Output the (x, y) coordinate of the center of the cell containing the given text.  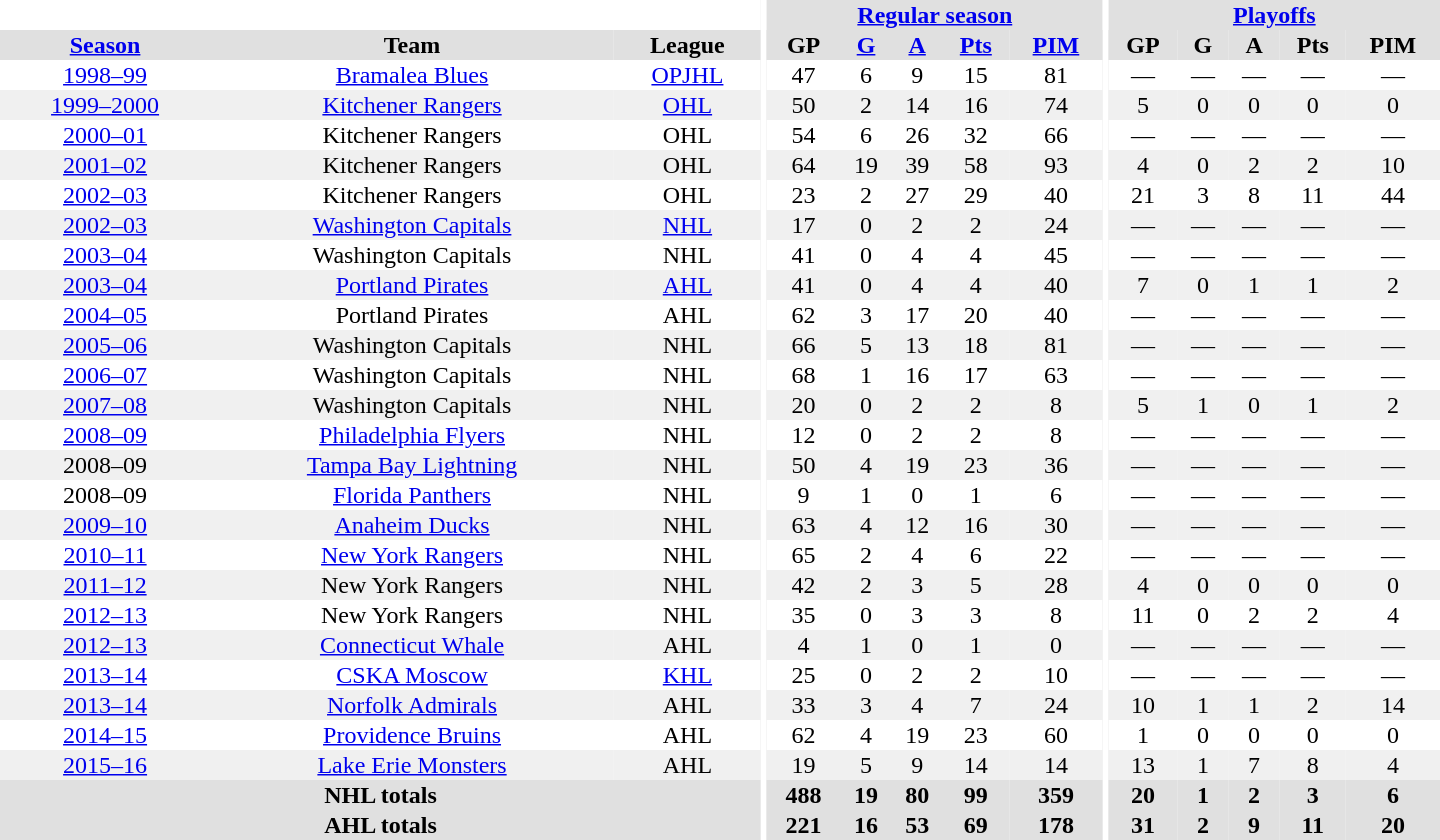
58 (976, 165)
25 (804, 675)
53 (918, 825)
74 (1056, 105)
35 (804, 615)
2010–11 (105, 555)
42 (804, 585)
54 (804, 135)
31 (1144, 825)
65 (804, 555)
Philadelphia Flyers (412, 435)
Season (105, 45)
NHL totals (380, 795)
OPJHL (688, 75)
44 (1393, 195)
2009–10 (105, 525)
27 (918, 195)
359 (1056, 795)
2014–15 (105, 735)
CSKA Moscow (412, 675)
Bramalea Blues (412, 75)
21 (1144, 195)
18 (976, 345)
22 (1056, 555)
68 (804, 375)
Regular season (935, 15)
AHL totals (380, 825)
2007–08 (105, 405)
488 (804, 795)
KHL (688, 675)
64 (804, 165)
Providence Bruins (412, 735)
26 (918, 135)
178 (1056, 825)
29 (976, 195)
36 (1056, 465)
Team (412, 45)
2015–16 (105, 765)
80 (918, 795)
99 (976, 795)
Playoffs (1274, 15)
45 (1056, 255)
2004–05 (105, 315)
Norfolk Admirals (412, 705)
39 (918, 165)
Lake Erie Monsters (412, 765)
2006–07 (105, 375)
Connecticut Whale (412, 645)
32 (976, 135)
47 (804, 75)
1999–2000 (105, 105)
60 (1056, 735)
33 (804, 705)
221 (804, 825)
Tampa Bay Lightning (412, 465)
93 (1056, 165)
Anaheim Ducks (412, 525)
30 (1056, 525)
2005–06 (105, 345)
69 (976, 825)
2001–02 (105, 165)
2000–01 (105, 135)
1998–99 (105, 75)
15 (976, 75)
Florida Panthers (412, 495)
2011–12 (105, 585)
League (688, 45)
28 (1056, 585)
